Find where the given text appears and provide that cell's center as (X, Y) coordinate. 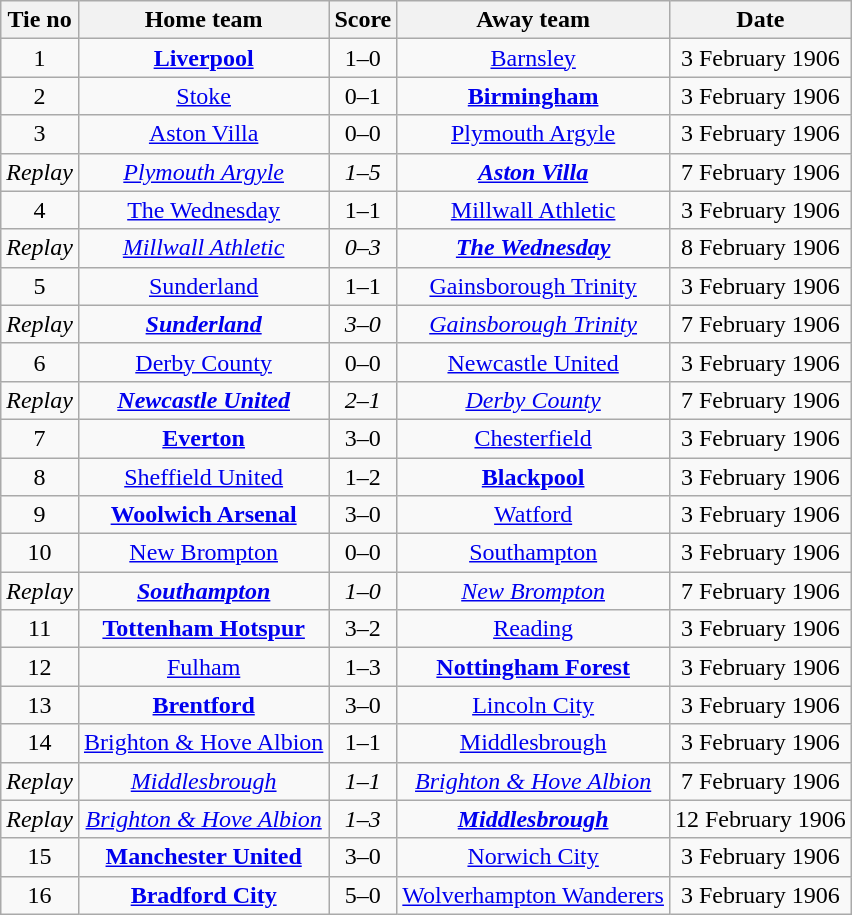
2–1 (363, 400)
Home team (203, 20)
1–5 (363, 172)
Woolwich Arsenal (203, 515)
5–0 (363, 895)
8 February 1906 (760, 248)
Sheffield United (203, 477)
10 (40, 553)
Brentford (203, 705)
Fulham (203, 667)
12 February 1906 (760, 819)
Liverpool (203, 58)
Blackpool (534, 477)
3–2 (363, 629)
Reading (534, 629)
Away team (534, 20)
Watford (534, 515)
Chesterfield (534, 438)
5 (40, 286)
Barnsley (534, 58)
14 (40, 743)
Bradford City (203, 895)
11 (40, 629)
Lincoln City (534, 705)
9 (40, 515)
12 (40, 667)
0–3 (363, 248)
Everton (203, 438)
Tie no (40, 20)
Norwich City (534, 857)
Stoke (203, 96)
Manchester United (203, 857)
1–2 (363, 477)
7 (40, 438)
8 (40, 477)
6 (40, 362)
Tottenham Hotspur (203, 629)
1 (40, 58)
Score (363, 20)
3 (40, 134)
15 (40, 857)
Nottingham Forest (534, 667)
Birmingham (534, 96)
2 (40, 96)
0–1 (363, 96)
Date (760, 20)
13 (40, 705)
16 (40, 895)
Wolverhampton Wanderers (534, 895)
4 (40, 210)
